Extract the [x, y] coordinate from the center of the cell holding the provided text.  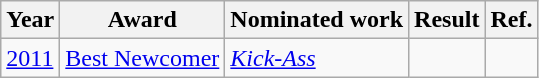
Award [142, 20]
Year [30, 20]
Result [447, 20]
Best Newcomer [142, 58]
Nominated work [317, 20]
2011 [30, 58]
Ref. [512, 20]
Kick-Ass [317, 58]
